From the cell containing the given text, extract its center point as [x, y] coordinate. 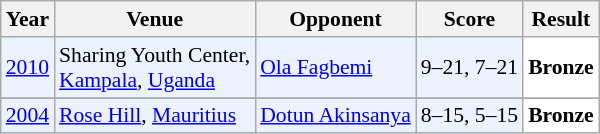
Result [561, 19]
Ola Fagbemi [336, 68]
2010 [28, 68]
2004 [28, 116]
Score [470, 19]
Year [28, 19]
Rose Hill, Mauritius [154, 116]
Venue [154, 19]
8–15, 5–15 [470, 116]
Opponent [336, 19]
9–21, 7–21 [470, 68]
Dotun Akinsanya [336, 116]
Sharing Youth Center,Kampala, Uganda [154, 68]
